Locate the cell with the specified text and output its (x, y) center coordinate. 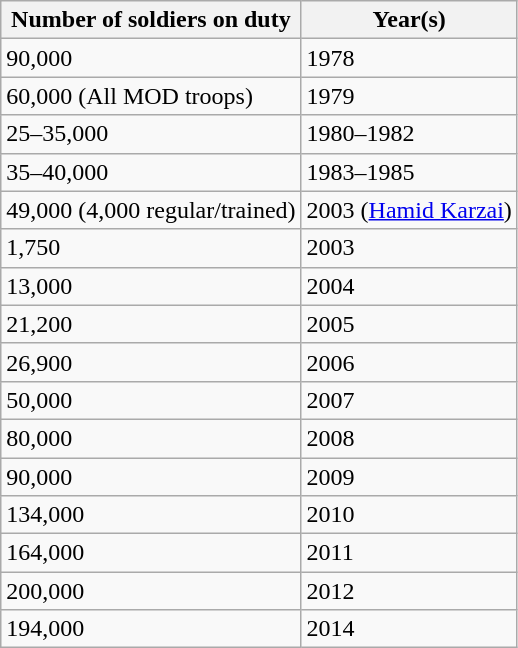
Number of soldiers on duty (151, 20)
2005 (409, 324)
194,000 (151, 629)
21,200 (151, 324)
1978 (409, 58)
Year(s) (409, 20)
2003 (Hamid Karzai) (409, 210)
60,000 (All MOD troops) (151, 96)
200,000 (151, 591)
1980–1982 (409, 134)
80,000 (151, 438)
2008 (409, 438)
49,000 (4,000 regular/trained) (151, 210)
2012 (409, 591)
134,000 (151, 515)
2011 (409, 553)
2014 (409, 629)
25–35,000 (151, 134)
2004 (409, 286)
1979 (409, 96)
50,000 (151, 400)
26,900 (151, 362)
2007 (409, 400)
35–40,000 (151, 172)
2010 (409, 515)
1983–1985 (409, 172)
1,750 (151, 248)
164,000 (151, 553)
13,000 (151, 286)
2003 (409, 248)
2006 (409, 362)
2009 (409, 477)
